Scan for the cell matching the given text and deliver its [X, Y] coordinate at center. 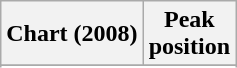
Peakposition [189, 34]
Chart (2008) [72, 34]
